Identify which cell holds the provided text, then report its (x, y) central coordinate. 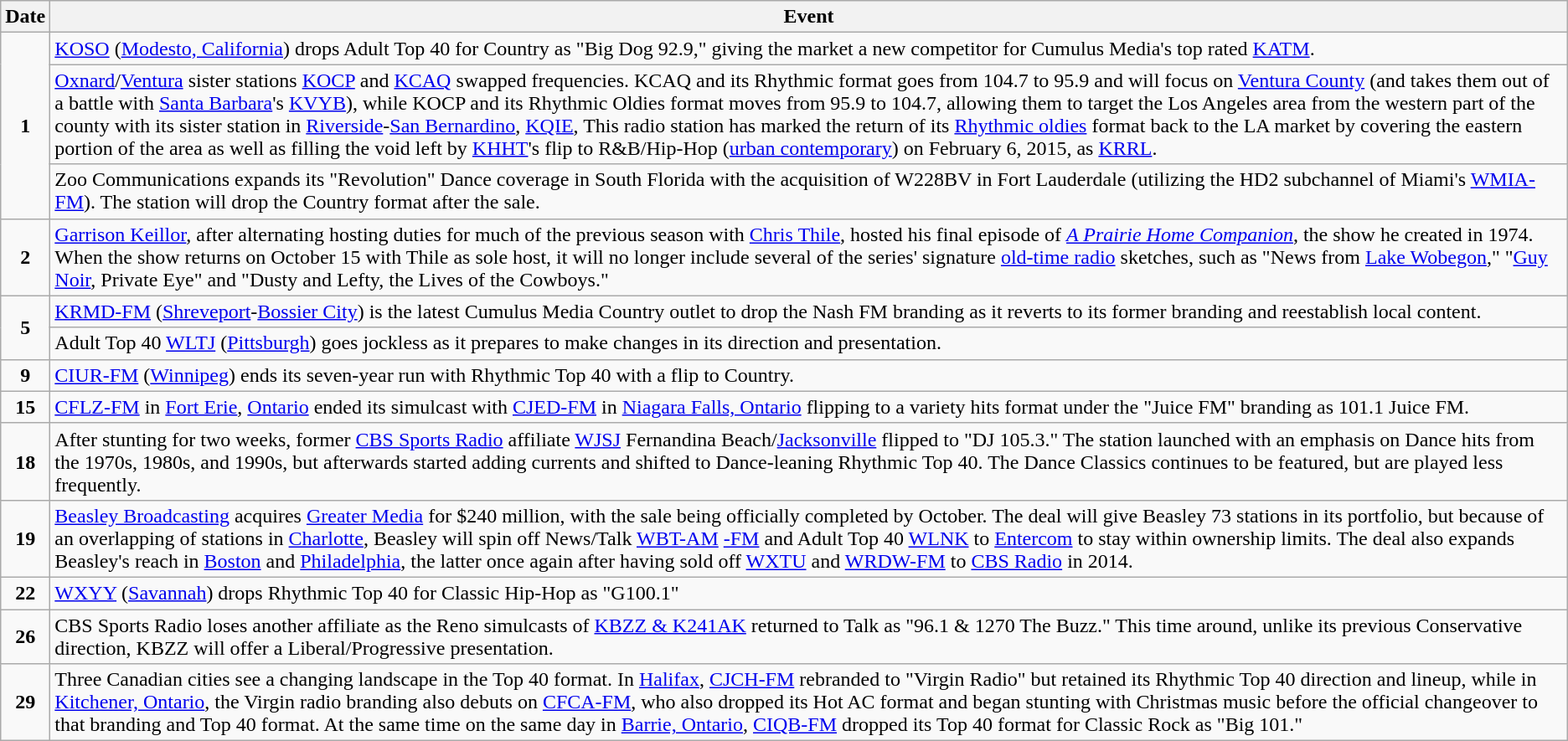
22 (25, 593)
Adult Top 40 WLTJ (Pittsburgh) goes jockless as it prepares to make changes in its direction and presentation. (809, 343)
WXYY (Savannah) drops Rhythmic Top 40 for Classic Hip-Hop as "G100.1" (809, 593)
Event (809, 17)
2 (25, 257)
18 (25, 461)
KOSO (Modesto, California) drops Adult Top 40 for Country as "Big Dog 92.9," giving the market a new competitor for Cumulus Media's top rated KATM. (809, 49)
26 (25, 636)
9 (25, 375)
CIUR-FM (Winnipeg) ends its seven-year run with Rhythmic Top 40 with a flip to Country. (809, 375)
15 (25, 407)
1 (25, 126)
Date (25, 17)
29 (25, 702)
5 (25, 327)
19 (25, 538)
